Detect which cell encompasses the target text, then output its [X, Y] center coordinate. 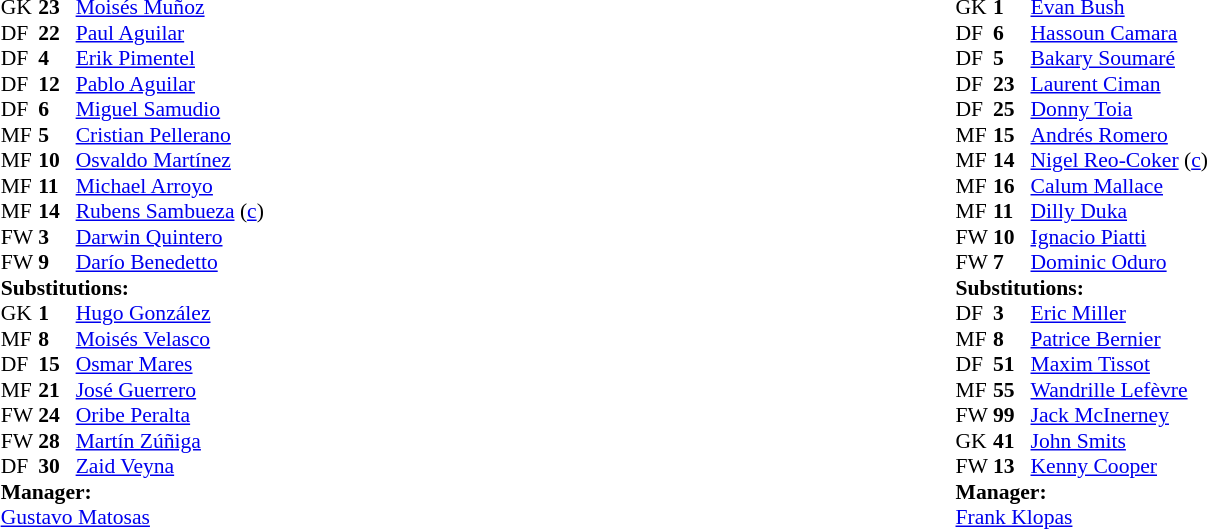
21 [57, 390]
9 [57, 263]
16 [1012, 186]
1 [57, 313]
Erik Pimentel [170, 59]
41 [1012, 441]
22 [57, 33]
Zaid Veyna [170, 467]
Substitutions: [132, 288]
23 [1012, 84]
24 [57, 415]
Paul Aguilar [170, 33]
Oribe Peralta [170, 415]
Miguel Samudio [170, 109]
25 [1012, 109]
Moisés Velasco [170, 339]
4 [57, 59]
28 [57, 441]
99 [1012, 415]
Cristian Pellerano [170, 135]
Darwin Quintero [170, 237]
Osvaldo Martínez [170, 161]
12 [57, 84]
30 [57, 467]
Rubens Sambueza (c) [170, 211]
7 [1012, 263]
José Guerrero [170, 390]
Darío Benedetto [170, 263]
Osmar Mares [170, 365]
13 [1012, 467]
Hugo González [170, 313]
Martín Zúñiga [170, 441]
Pablo Aguilar [170, 84]
51 [1012, 365]
Manager: [132, 492]
Michael Arroyo [170, 186]
55 [1012, 390]
